Extract the (x, y) coordinate from the center of the cell holding the provided text.  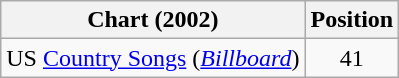
Position (352, 20)
Chart (2002) (153, 20)
41 (352, 58)
US Country Songs (Billboard) (153, 58)
